Identify which cell holds the provided text, then report its [X, Y] central coordinate. 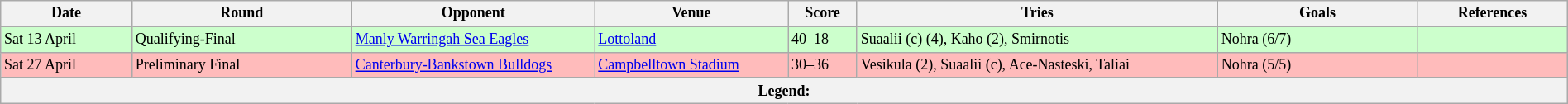
Manly Warringah Sea Eagles [473, 40]
Lottoland [691, 40]
Nohra (6/7) [1318, 40]
Campbelltown Stadium [691, 64]
Sat 27 April [66, 64]
30–36 [823, 64]
Opponent [473, 13]
Canterbury-Bankstown Bulldogs [473, 64]
40–18 [823, 40]
Tries [1037, 13]
Round [241, 13]
Vesikula (2), Suaalii (c), Ace-Nasteski, Taliai [1037, 64]
Preliminary Final [241, 64]
Score [823, 13]
Suaalii (c) (4), Kaho (2), Smirnotis [1037, 40]
Sat 13 April [66, 40]
References [1493, 13]
Goals [1318, 13]
Qualifying-Final [241, 40]
Date [66, 13]
Legend: [784, 91]
Venue [691, 13]
Nohra (5/5) [1318, 64]
